Return (x, y) of the center of cell containing provided text 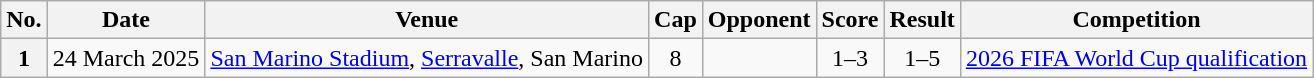
Competition (1136, 20)
Opponent (759, 20)
No. (24, 20)
San Marino Stadium, Serravalle, San Marino (427, 58)
1–5 (922, 58)
Cap (676, 20)
Date (126, 20)
Result (922, 20)
1–3 (850, 58)
8 (676, 58)
2026 FIFA World Cup qualification (1136, 58)
24 March 2025 (126, 58)
Score (850, 20)
Venue (427, 20)
1 (24, 58)
